Identify which cell holds the provided text, then report its [x, y] central coordinate. 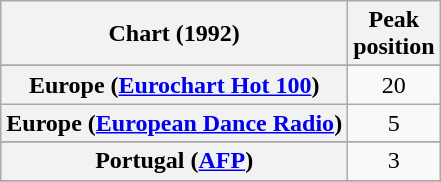
Portugal (AFP) [174, 161]
Chart (1992) [174, 34]
Europe (Eurochart Hot 100) [174, 85]
3 [394, 161]
5 [394, 123]
Europe (European Dance Radio) [174, 123]
20 [394, 85]
Peakposition [394, 34]
